Search for the cell housing the specified text and yield its (X, Y) center coordinate. 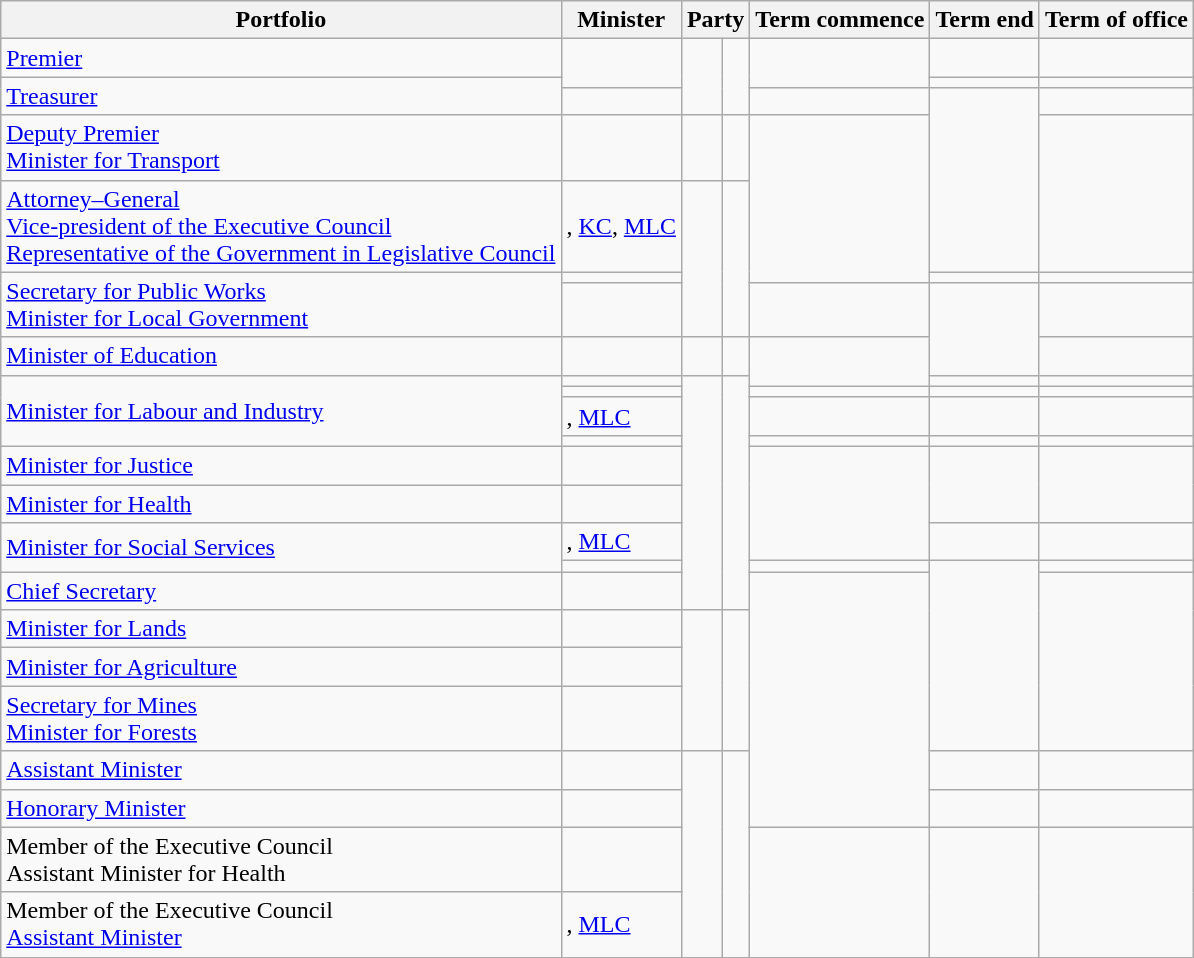
Term end (985, 20)
Minister of Education (281, 356)
Term of office (1116, 20)
Secretary for MinesMinister for Forests (281, 718)
Minister for Justice (281, 465)
Minister for Labour and Industry (281, 410)
Term commence (840, 20)
Minister for Lands (281, 629)
Premier (281, 58)
Member of the Executive CouncilAssistant Minister (281, 924)
Portfolio (281, 20)
Minister for Social Services (281, 548)
Minister for Agriculture (281, 667)
Deputy PremierMinister for Transport (281, 148)
Party (715, 20)
Minister (621, 20)
Member of the Executive CouncilAssistant Minister for Health (281, 860)
, KC, MLC (621, 226)
Minister for Health (281, 503)
Assistant Minister (281, 770)
Attorney–GeneralVice-president of the Executive CouncilRepresentative of the Government in Legislative Council (281, 226)
Treasurer (281, 96)
Chief Secretary (281, 591)
Secretary for Public WorksMinister for Local Government (281, 304)
Honorary Minister (281, 808)
